Determine the (x, y) coordinate at the center of the cell enclosing the given text.  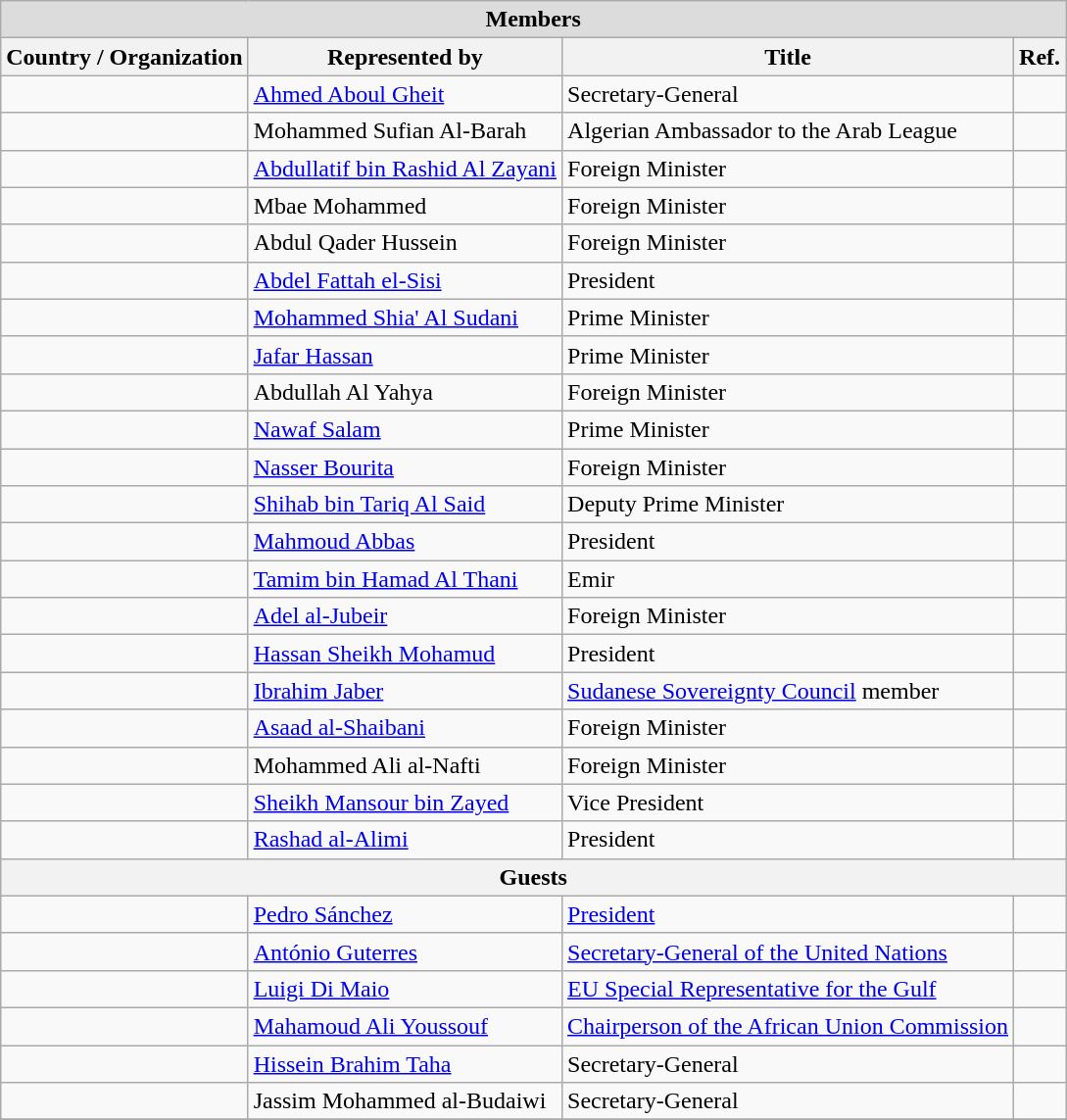
Mahamoud Ali Youssouf (405, 1026)
Abdel Fattah el-Sisi (405, 280)
Ref. (1041, 57)
Mohammed Shia' Al Sudani (405, 317)
Hassan Sheikh Mohamud (405, 654)
Jassim Mohammed al-Budaiwi (405, 1101)
Rashad al-Alimi (405, 840)
Adel al-Jubeir (405, 616)
Mahmoud Abbas (405, 542)
Shihab bin Tariq Al Said (405, 505)
Abdullatif bin Rashid Al Zayani (405, 169)
Asaad al-Shaibani (405, 728)
Mohammed Ali al-Nafti (405, 765)
Sudanese Sovereignty Council member (788, 691)
Vice President (788, 803)
Ahmed Aboul Gheit (405, 94)
Luigi Di Maio (405, 989)
Ibrahim Jaber (405, 691)
Title (788, 57)
Mohammed Sufian Al-Barah (405, 131)
EU Special Representative for the Gulf (788, 989)
Abdullah Al Yahya (405, 392)
Jafar Hassan (405, 355)
Tamim bin Hamad Al Thani (405, 579)
Pedro Sánchez (405, 914)
Abdul Qader Hussein (405, 243)
Emir (788, 579)
Chairperson of the African Union Commission (788, 1026)
Deputy Prime Minister (788, 505)
Algerian Ambassador to the Arab League (788, 131)
António Guterres (405, 951)
Nawaf Salam (405, 429)
Nasser Bourita (405, 467)
Secretary-General of the United Nations (788, 951)
Represented by (405, 57)
Hissein Brahim Taha (405, 1063)
Country / Organization (124, 57)
Members (533, 20)
Guests (533, 877)
Sheikh Mansour bin Zayed (405, 803)
Mbae Mohammed (405, 206)
